Scan for the cell matching the given text and deliver its [x, y] coordinate at center. 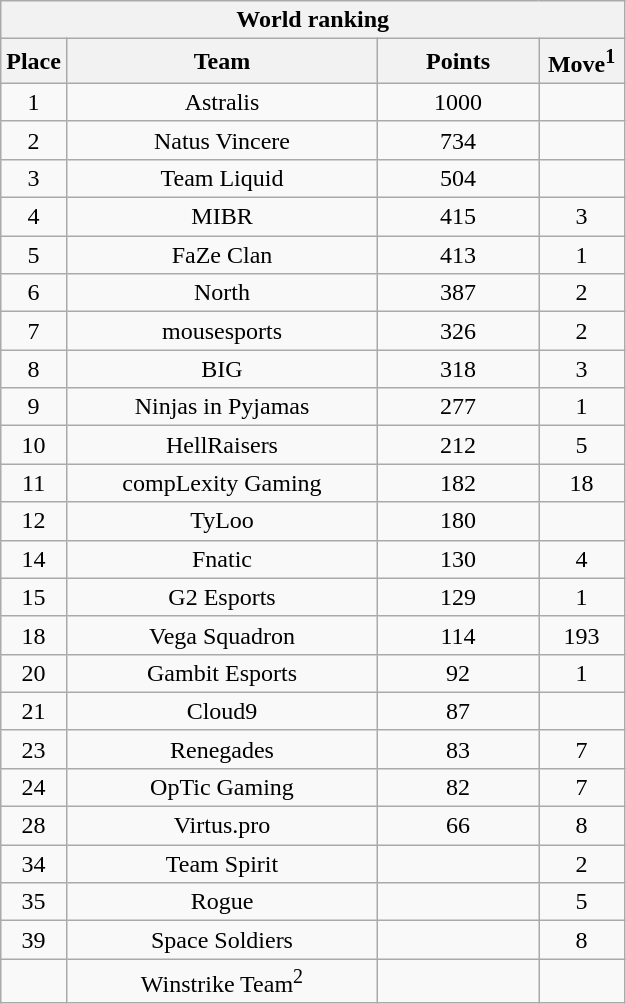
Ninjas in Pyjamas [222, 407]
Team Spirit [222, 864]
413 [458, 255]
Cloud9 [222, 711]
Winstrike Team2 [222, 982]
1000 [458, 102]
14 [34, 559]
277 [458, 407]
Team Liquid [222, 178]
6 [34, 293]
35 [34, 902]
Renegades [222, 749]
114 [458, 635]
387 [458, 293]
Rogue [222, 902]
World ranking [313, 20]
Place [34, 62]
129 [458, 597]
Team [222, 62]
G2 Esports [222, 597]
Gambit Esports [222, 673]
180 [458, 521]
318 [458, 369]
326 [458, 331]
Vega Squadron [222, 635]
mousesports [222, 331]
734 [458, 140]
Fnatic [222, 559]
24 [34, 787]
212 [458, 445]
9 [34, 407]
BIG [222, 369]
34 [34, 864]
28 [34, 826]
15 [34, 597]
FaZe Clan [222, 255]
504 [458, 178]
87 [458, 711]
82 [458, 787]
TyLoo [222, 521]
20 [34, 673]
Move1 [582, 62]
11 [34, 483]
182 [458, 483]
compLexity Gaming [222, 483]
66 [458, 826]
21 [34, 711]
MIBR [222, 217]
23 [34, 749]
North [222, 293]
Astralis [222, 102]
Virtus.pro [222, 826]
39 [34, 940]
12 [34, 521]
OpTic Gaming [222, 787]
10 [34, 445]
415 [458, 217]
92 [458, 673]
Natus Vincere [222, 140]
130 [458, 559]
Space Soldiers [222, 940]
Points [458, 62]
193 [582, 635]
83 [458, 749]
HellRaisers [222, 445]
